Find where the given text appears and provide that cell's center as [X, Y] coordinate. 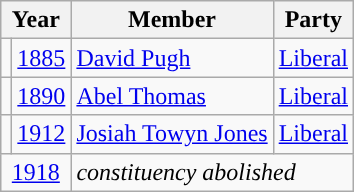
David Pugh [172, 58]
1912 [42, 134]
Party [313, 20]
Year [36, 20]
constituency abolished [212, 172]
1918 [36, 172]
1890 [42, 96]
Josiah Towyn Jones [172, 134]
Member [172, 20]
Abel Thomas [172, 96]
1885 [42, 58]
